Return (X, Y) of the center of cell containing provided text 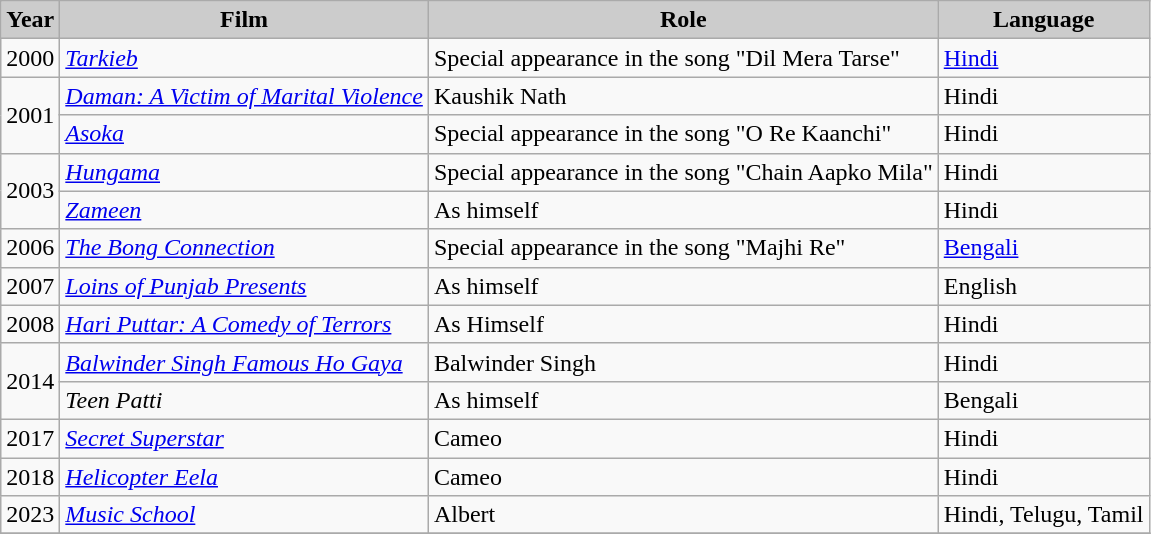
Albert (683, 515)
Helicopter Eela (244, 477)
2008 (30, 324)
The Bong Connection (244, 248)
Film (244, 20)
Special appearance in the song "Majhi Re" (683, 248)
Year (30, 20)
Asoka (244, 134)
Secret Superstar (244, 438)
Role (683, 20)
Tarkieb (244, 58)
Hari Puttar: A Comedy of Terrors (244, 324)
Special appearance in the song "Dil Mera Tarse" (683, 58)
Hindi, Telugu, Tamil (1044, 515)
English (1044, 286)
2007 (30, 286)
Balwinder Singh Famous Ho Gaya (244, 362)
2001 (30, 115)
2000 (30, 58)
Loins of Punjab Presents (244, 286)
2003 (30, 191)
Zameen (244, 210)
Hungama (244, 172)
2017 (30, 438)
Teen Patti (244, 400)
2006 (30, 248)
Music School (244, 515)
2014 (30, 381)
Balwinder Singh (683, 362)
Special appearance in the song "Chain Aapko Mila" (683, 172)
Kaushik Nath (683, 96)
Language (1044, 20)
2023 (30, 515)
Special appearance in the song "O Re Kaanchi" (683, 134)
As Himself (683, 324)
Daman: A Victim of Marital Violence (244, 96)
2018 (30, 477)
